For the text-containing cell, return its midpoint in [x, y] coordinate format. 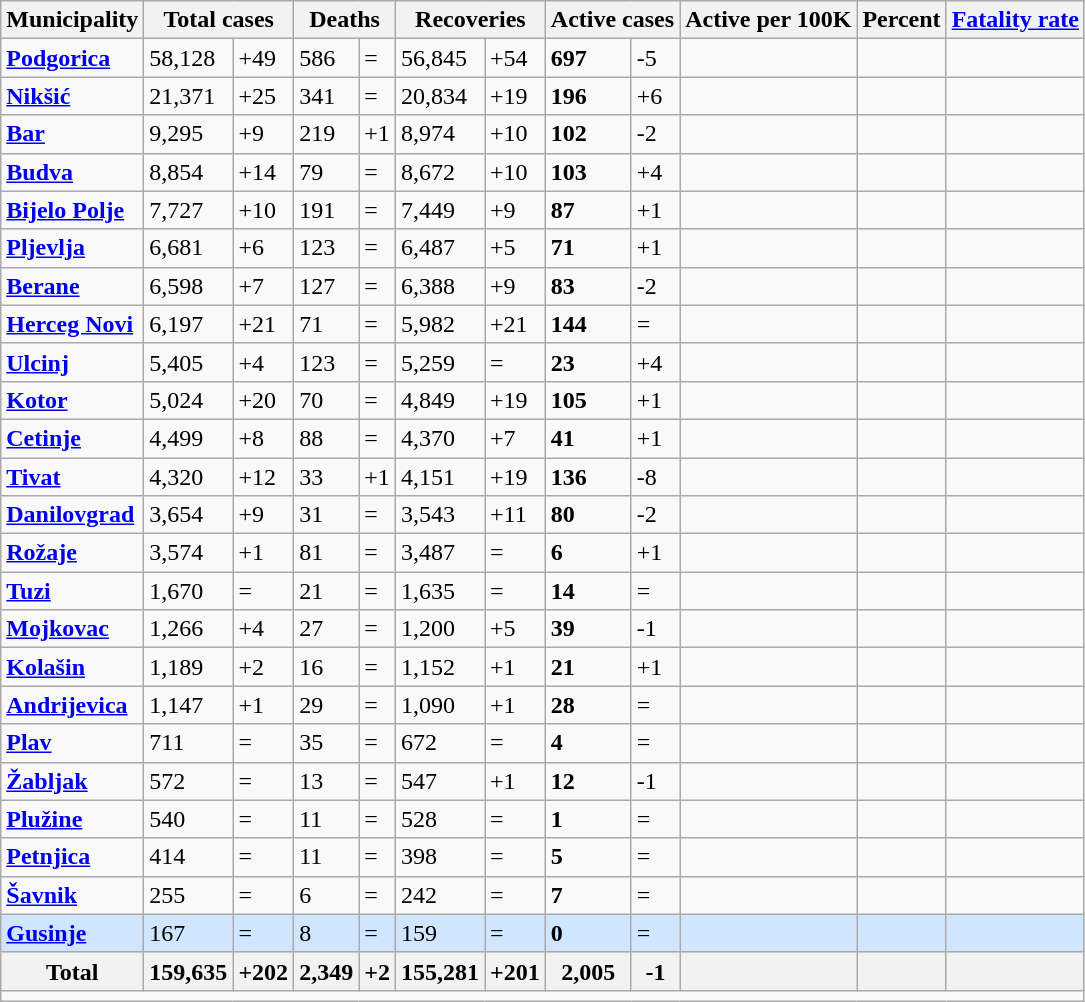
+25 [264, 96]
5,259 [440, 362]
159,635 [188, 971]
1,200 [440, 629]
Percent [902, 20]
102 [588, 134]
35 [326, 743]
Plav [72, 743]
Kotor [72, 400]
6,487 [440, 248]
341 [326, 96]
4,320 [188, 477]
6,681 [188, 248]
7,449 [440, 210]
127 [326, 286]
255 [188, 895]
103 [588, 172]
16 [326, 667]
1,147 [188, 705]
+20 [264, 400]
Tuzi [72, 591]
Total [72, 971]
1,635 [440, 591]
2,005 [588, 971]
1,152 [440, 667]
+49 [264, 58]
Herceg Novi [72, 324]
144 [588, 324]
3,654 [188, 515]
4 [588, 743]
Bar [72, 134]
5,024 [188, 400]
1,189 [188, 667]
196 [588, 96]
159 [440, 933]
Fatality rate [1015, 20]
56,845 [440, 58]
136 [588, 477]
Bijelo Polje [72, 210]
+11 [516, 515]
+14 [264, 172]
Podgorica [72, 58]
21,371 [188, 96]
Pljevlja [72, 248]
398 [440, 857]
Nikšić [72, 96]
Žabljak [72, 781]
Rožaje [72, 553]
8,974 [440, 134]
3,543 [440, 515]
23 [588, 362]
83 [588, 286]
Municipality [72, 20]
Kolašin [72, 667]
711 [188, 743]
79 [326, 172]
242 [440, 895]
8 [326, 933]
8,672 [440, 172]
7 [588, 895]
1,266 [188, 629]
7,727 [188, 210]
697 [588, 58]
33 [326, 477]
Šavnik [72, 895]
9,295 [188, 134]
14 [588, 591]
4,849 [440, 400]
1,090 [440, 705]
Cetinje [72, 438]
3,574 [188, 553]
Tivat [72, 477]
105 [588, 400]
191 [326, 210]
1,670 [188, 591]
-5 [655, 58]
-8 [655, 477]
2,349 [326, 971]
Deaths [345, 20]
1 [588, 819]
3,487 [440, 553]
Recoveries [470, 20]
414 [188, 857]
28 [588, 705]
31 [326, 515]
Petnjica [72, 857]
Active cases [612, 20]
80 [588, 515]
8,854 [188, 172]
12 [588, 781]
Budva [72, 172]
155,281 [440, 971]
5 [588, 857]
4,370 [440, 438]
Berane [72, 286]
Ulcinj [72, 362]
219 [326, 134]
672 [440, 743]
Mojkovac [72, 629]
547 [440, 781]
Active per 100K [768, 20]
+202 [264, 971]
6,598 [188, 286]
29 [326, 705]
+8 [264, 438]
Andrijevica [72, 705]
540 [188, 819]
6,197 [188, 324]
Plužine [72, 819]
87 [588, 210]
Danilovgrad [72, 515]
88 [326, 438]
41 [588, 438]
4,151 [440, 477]
167 [188, 933]
20,834 [440, 96]
+201 [516, 971]
5,405 [188, 362]
70 [326, 400]
13 [326, 781]
572 [188, 781]
+54 [516, 58]
5,982 [440, 324]
+12 [264, 477]
Gusinje [72, 933]
528 [440, 819]
27 [326, 629]
81 [326, 553]
Total cases [219, 20]
6,388 [440, 286]
58,128 [188, 58]
0 [588, 933]
4,499 [188, 438]
39 [588, 629]
586 [326, 58]
